Search for the cell housing the specified text and yield its (X, Y) center coordinate. 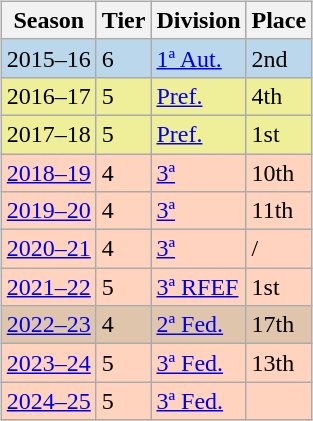
/ (279, 249)
17th (279, 325)
2024–25 (48, 401)
2021–22 (48, 287)
13th (279, 363)
3ª RFEF (198, 287)
Season (48, 20)
2015–16 (48, 58)
2018–19 (48, 173)
Tier (124, 20)
2023–24 (48, 363)
2016–17 (48, 96)
2ª Fed. (198, 325)
4th (279, 96)
2nd (279, 58)
6 (124, 58)
11th (279, 211)
Division (198, 20)
2017–18 (48, 134)
2022–23 (48, 325)
10th (279, 173)
2020–21 (48, 249)
Place (279, 20)
1ª Aut. (198, 58)
2019–20 (48, 211)
